For the text-containing cell, return its midpoint in [X, Y] coordinate format. 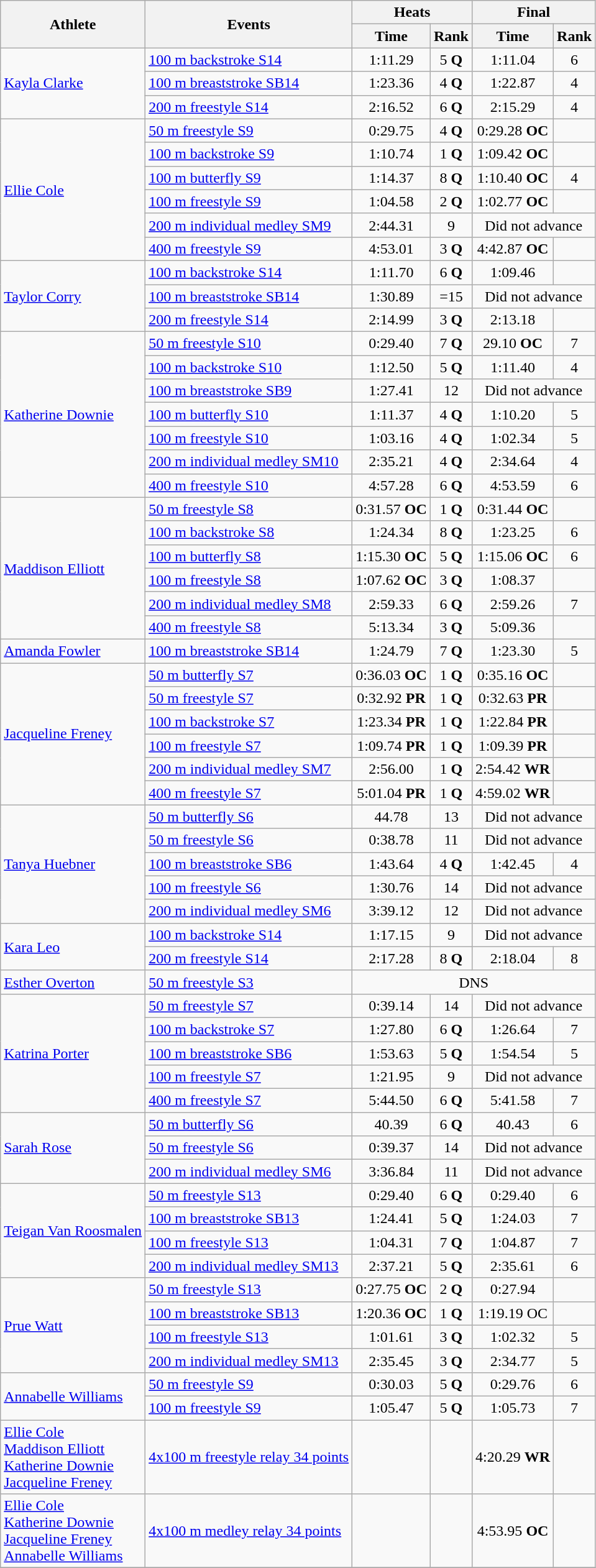
1:30.76 [392, 887]
1:21.95 [392, 1077]
400 m freestyle S10 [249, 485]
1:11.37 [392, 415]
8 [574, 958]
0:29.75 [392, 131]
2:35.45 [392, 1360]
200 m individual medley SM9 [249, 225]
2:16.52 [392, 107]
1:53.63 [392, 1053]
100 m backstroke S10 [249, 367]
0:29.28 OC [512, 131]
Kayla Clarke [73, 83]
1:22.87 [512, 83]
44.78 [392, 817]
1:19.19 OC [512, 1313]
1:03.16 [392, 438]
1:09.46 [512, 272]
1:27.80 [392, 1029]
1:14.37 [392, 178]
1:54.54 [512, 1053]
Heats [413, 12]
1:04.58 [392, 201]
5:13.34 [392, 627]
100 m breaststroke SB9 [249, 391]
4:53.59 [512, 485]
1:17.15 [392, 935]
1:24.41 [392, 1219]
0:35.16 OC [512, 674]
0:31.57 OC [392, 509]
1:23.30 [512, 651]
4:53.95 OC [512, 1531]
Katherine Downie [73, 415]
Final [533, 12]
1:09.74 PR [392, 746]
0:36.03 OC [392, 674]
2:13.18 [512, 320]
4:42.87 OC [512, 249]
2:56.00 [392, 769]
0:27.94 [512, 1290]
0:31.44 OC [512, 509]
200 m individual medley SM7 [249, 769]
2:14.99 [392, 320]
1:02.77 OC [512, 201]
1:22.84 PR [512, 722]
1:11.04 [512, 60]
1:07.62 OC [392, 580]
0:30.03 [392, 1384]
400 m freestyle S8 [249, 627]
2:34.64 [512, 462]
Amanda Fowler [73, 651]
DNS [474, 982]
1:08.37 [512, 580]
2:34.77 [512, 1360]
Prue Watt [73, 1325]
1:20.36 OC [392, 1313]
Esther Overton [73, 982]
1:02.32 [512, 1337]
Katrina Porter [73, 1053]
2:35.61 [512, 1266]
1:09.39 PR [512, 746]
1:12.50 [392, 367]
100 m backstroke S8 [249, 533]
200 m individual medley SM10 [249, 462]
0:38.78 [392, 840]
1:11.40 [512, 367]
Ellie ColeKatherine DownieJacqueline FreneyAnnabelle Williams [73, 1531]
2:59.33 [392, 603]
1:26.64 [512, 1029]
2:15.29 [512, 107]
2:59.26 [512, 603]
Kara Leo [73, 947]
Taylor Corry [73, 296]
2:18.04 [512, 958]
1:24.34 [392, 533]
100 m backstroke S9 [249, 154]
4:20.29 WR [512, 1457]
0:39.14 [392, 1006]
2:37.21 [392, 1266]
1:42.45 [512, 864]
1:10.74 [392, 154]
1:43.64 [392, 864]
2:35.21 [392, 462]
Sarah Rose [73, 1148]
1:09.42 OC [512, 154]
1:01.61 [392, 1337]
Maddison Elliott [73, 568]
50 m freestyle S10 [249, 344]
1:15.30 OC [392, 556]
4x100 m freestyle relay 34 points [249, 1457]
1:23.36 [392, 83]
Ellie ColeMaddison ElliottKatherine DownieJacqueline Freney [73, 1457]
40.43 [512, 1124]
50 m freestyle S3 [249, 982]
Athlete [73, 24]
4x100 m medley relay 34 points [249, 1531]
3:36.84 [392, 1171]
5:44.50 [392, 1101]
2:54.42 WR [512, 769]
1:11.29 [392, 60]
1:10.40 OC [512, 178]
1:24.79 [392, 651]
5:41.58 [512, 1101]
1:11.70 [392, 272]
1:05.73 [512, 1408]
29.10 OC [512, 344]
2:17.28 [392, 958]
1:23.34 PR [392, 722]
4:57.28 [392, 485]
100 m freestyle S8 [249, 580]
0:32.63 PR [512, 699]
Teigan Van Roosmalen [73, 1231]
3:39.12 [392, 911]
1:15.06 OC [512, 556]
Events [249, 24]
0:39.37 [392, 1148]
1:04.87 [512, 1242]
5:01.04 PR [392, 793]
Annabelle Williams [73, 1396]
1:27.41 [392, 391]
0:29.76 [512, 1384]
1:10.20 [512, 415]
200 m individual medley SM8 [249, 603]
1:05.47 [392, 1408]
50 m freestyle S8 [249, 509]
100 m butterfly S10 [249, 415]
13 [451, 817]
100 m butterfly S9 [249, 178]
Jacqueline Freney [73, 733]
0:27.75 OC [392, 1290]
4:53.01 [392, 249]
Tanya Huebner [73, 864]
4:59.02 WR [512, 793]
1:23.25 [512, 533]
40.39 [392, 1124]
100 m butterfly S8 [249, 556]
0:32.92 PR [392, 699]
Ellie Cole [73, 190]
400 m freestyle S9 [249, 249]
100 m freestyle S10 [249, 438]
50 m butterfly S7 [249, 674]
1:24.03 [512, 1219]
1:02.34 [512, 438]
5:09.36 [512, 627]
1:30.89 [392, 296]
100 m freestyle S6 [249, 887]
1:04.31 [392, 1242]
=15 [451, 296]
2:44.31 [392, 225]
